Locate the cell with the specified text and output its [x, y] center coordinate. 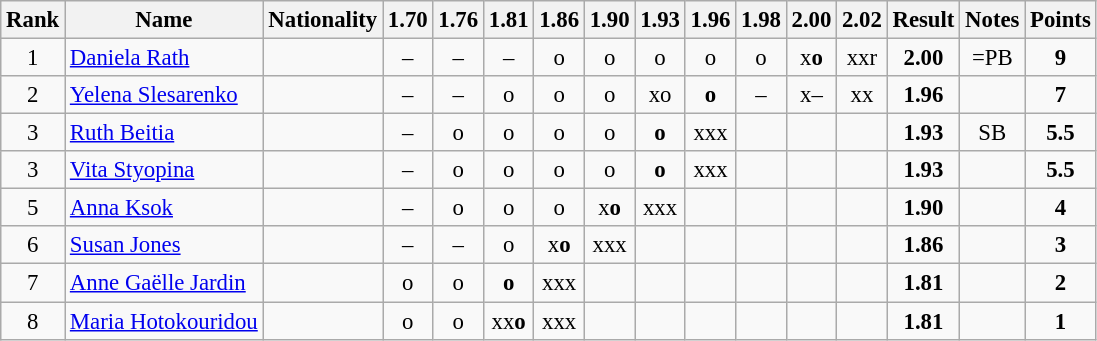
2.02 [862, 20]
xxr [862, 58]
Susan Jones [164, 245]
xxo [508, 321]
Name [164, 20]
Vita Styopina [164, 170]
Nationality [322, 20]
Ruth Beitia [164, 133]
Notes [992, 20]
1.70 [408, 20]
Points [1060, 20]
Maria Hotokouridou [164, 321]
9 [1060, 58]
Result [924, 20]
Yelena Slesarenko [164, 95]
4 [1060, 208]
1.98 [761, 20]
Anne Gaëlle Jardin [164, 283]
Daniela Rath [164, 58]
xx [862, 95]
1.76 [458, 20]
x– [811, 95]
8 [33, 321]
6 [33, 245]
Rank [33, 20]
=PB [992, 58]
5 [33, 208]
Anna Ksok [164, 208]
SB [992, 133]
